Detect which cell encompasses the target text, then output its [x, y] center coordinate. 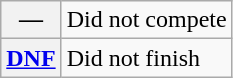
DNF [31, 58]
Did not compete [146, 20]
Did not finish [146, 58]
— [31, 20]
